Return (X, Y) of the center of cell containing provided text 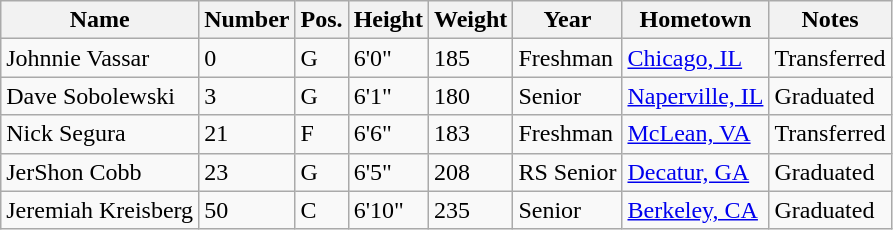
Nick Segura (100, 134)
Berkeley, CA (696, 210)
6'10" (388, 210)
185 (470, 58)
Notes (830, 20)
Pos. (322, 20)
6'5" (388, 172)
JerShon Cobb (100, 172)
Name (100, 20)
Number (247, 20)
Naperville, IL (696, 96)
Chicago, IL (696, 58)
180 (470, 96)
6'6" (388, 134)
Year (568, 20)
Jeremiah Kreisberg (100, 210)
F (322, 134)
Hometown (696, 20)
0 (247, 58)
23 (247, 172)
183 (470, 134)
Decatur, GA (696, 172)
RS Senior (568, 172)
208 (470, 172)
Dave Sobolewski (100, 96)
6'1" (388, 96)
Weight (470, 20)
Johnnie Vassar (100, 58)
McLean, VA (696, 134)
6'0" (388, 58)
50 (247, 210)
3 (247, 96)
Height (388, 20)
235 (470, 210)
C (322, 210)
21 (247, 134)
